Detect which cell encompasses the target text, then output its (x, y) center coordinate. 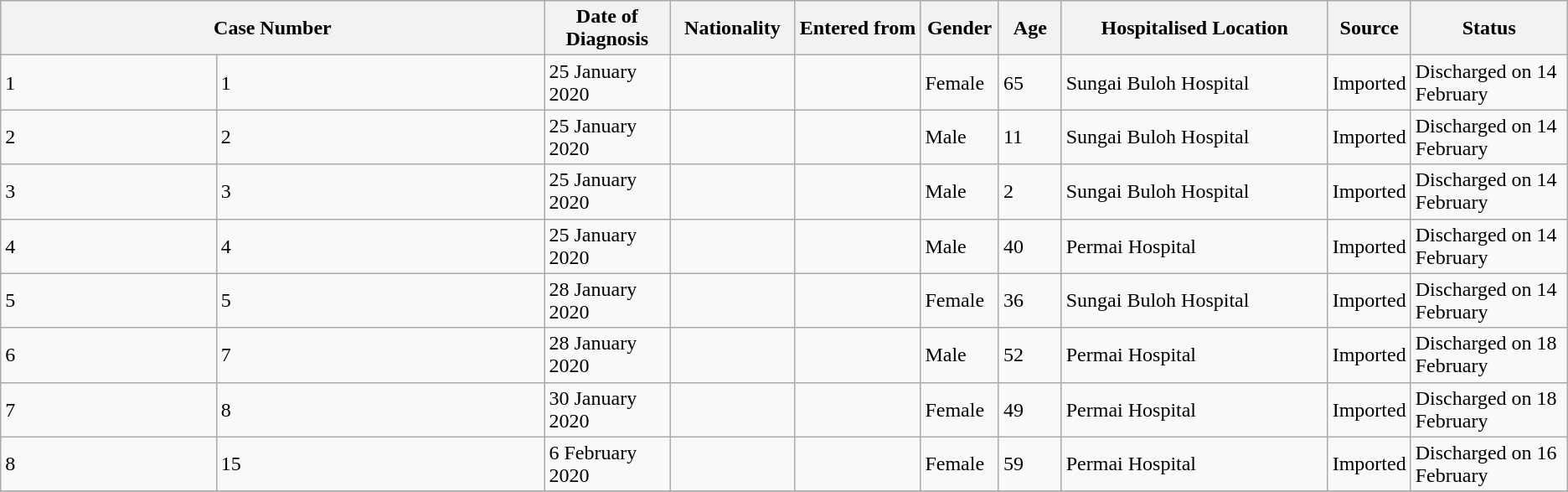
Discharged on 16 February (1489, 464)
6 February 2020 (607, 464)
Status (1489, 28)
Source (1369, 28)
6 (109, 355)
Gender (960, 28)
52 (1030, 355)
Age (1030, 28)
Case Number (273, 28)
Date of Diagnosis (607, 28)
15 (380, 464)
40 (1030, 246)
59 (1030, 464)
49 (1030, 409)
65 (1030, 82)
36 (1030, 300)
30 January 2020 (607, 409)
11 (1030, 137)
Nationality (733, 28)
Hospitalised Location (1194, 28)
Entered from (858, 28)
